Pinpoint the cell where the given text exists, returning its [X, Y] midpoint coordinate. 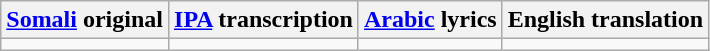
Somali original [85, 20]
Arabic lyrics [430, 20]
IPA transcription [264, 20]
English translation [605, 20]
